For the text-containing cell, return its midpoint in (x, y) coordinate format. 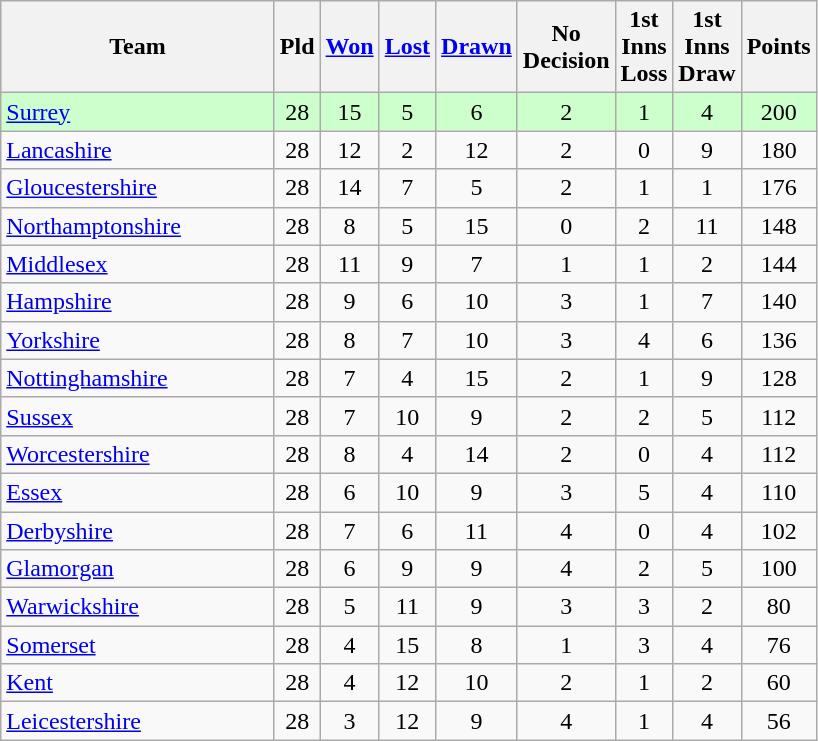
Middlesex (138, 264)
Northamptonshire (138, 226)
Hampshire (138, 302)
Pld (297, 47)
Points (778, 47)
Gloucestershire (138, 188)
Leicestershire (138, 721)
Essex (138, 492)
100 (778, 569)
110 (778, 492)
Glamorgan (138, 569)
80 (778, 607)
Won (350, 47)
Worcestershire (138, 454)
Sussex (138, 416)
128 (778, 378)
102 (778, 531)
200 (778, 112)
Derbyshire (138, 531)
Yorkshire (138, 340)
Lost (407, 47)
Team (138, 47)
Drawn (477, 47)
148 (778, 226)
Surrey (138, 112)
136 (778, 340)
Kent (138, 683)
144 (778, 264)
140 (778, 302)
176 (778, 188)
56 (778, 721)
Somerset (138, 645)
1st Inns Draw (707, 47)
60 (778, 683)
Warwickshire (138, 607)
1st Inns Loss (644, 47)
Lancashire (138, 150)
76 (778, 645)
No Decision (566, 47)
180 (778, 150)
Nottinghamshire (138, 378)
